Pinpoint the cell where the given text exists, returning its (X, Y) midpoint coordinate. 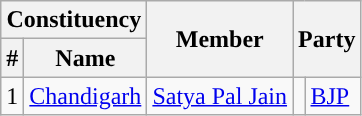
Name (86, 58)
Chandigarh (86, 96)
Member (220, 39)
Party (327, 39)
# (12, 58)
1 (12, 96)
Constituency (74, 20)
Satya Pal Jain (220, 96)
BJP (333, 96)
